Pinpoint the cell where the given text exists, returning its (x, y) midpoint coordinate. 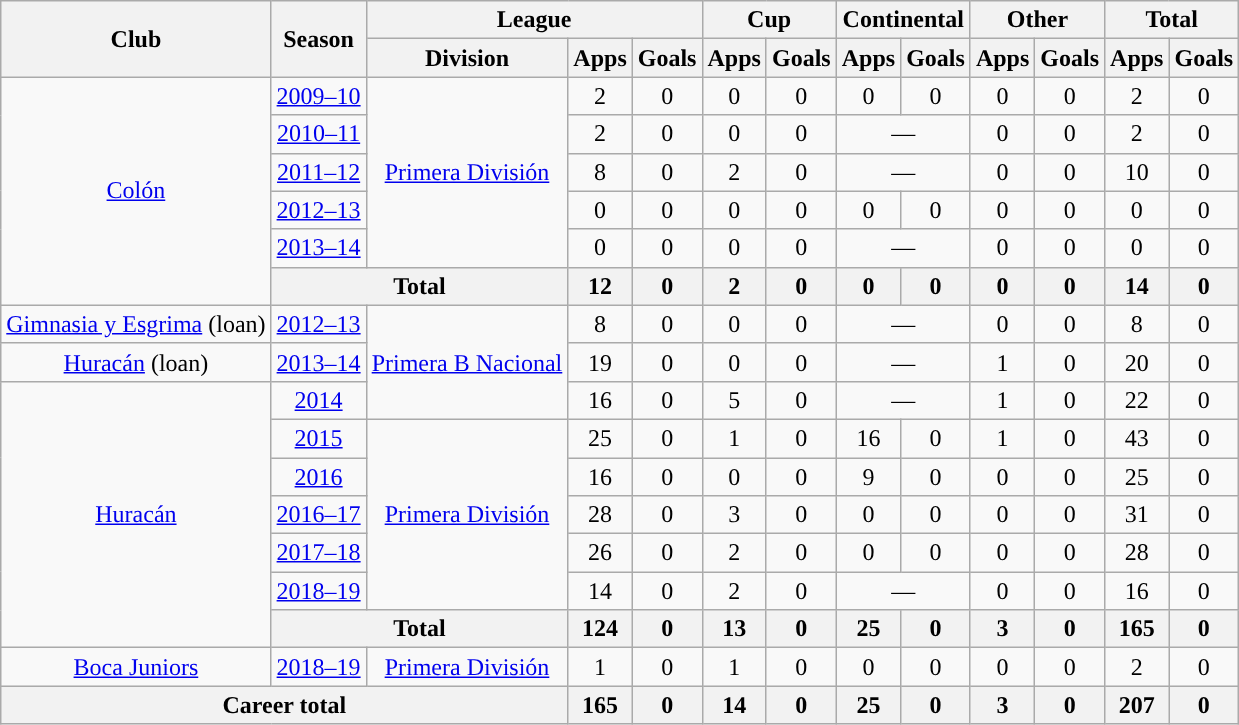
5 (734, 400)
43 (1137, 438)
19 (600, 362)
Continental (903, 20)
Season (318, 39)
9 (868, 477)
12 (600, 286)
2017–18 (318, 553)
Primera B Nacional (467, 362)
20 (1137, 362)
2016 (318, 477)
Huracán (loan) (136, 362)
Division (467, 58)
26 (600, 553)
2015 (318, 438)
124 (600, 629)
13 (734, 629)
Colón (136, 191)
22 (1137, 400)
207 (1137, 705)
2009–10 (318, 96)
10 (1137, 172)
Boca Juniors (136, 667)
31 (1137, 515)
Club (136, 39)
Career total (284, 705)
2010–11 (318, 134)
Gimnasia y Esgrima (loan) (136, 324)
2011–12 (318, 172)
2016–17 (318, 515)
Cup (769, 20)
2014 (318, 400)
Huracán (136, 514)
Other (1037, 20)
League (534, 20)
